Extract the (X, Y) coordinate from the center of the cell holding the provided text.  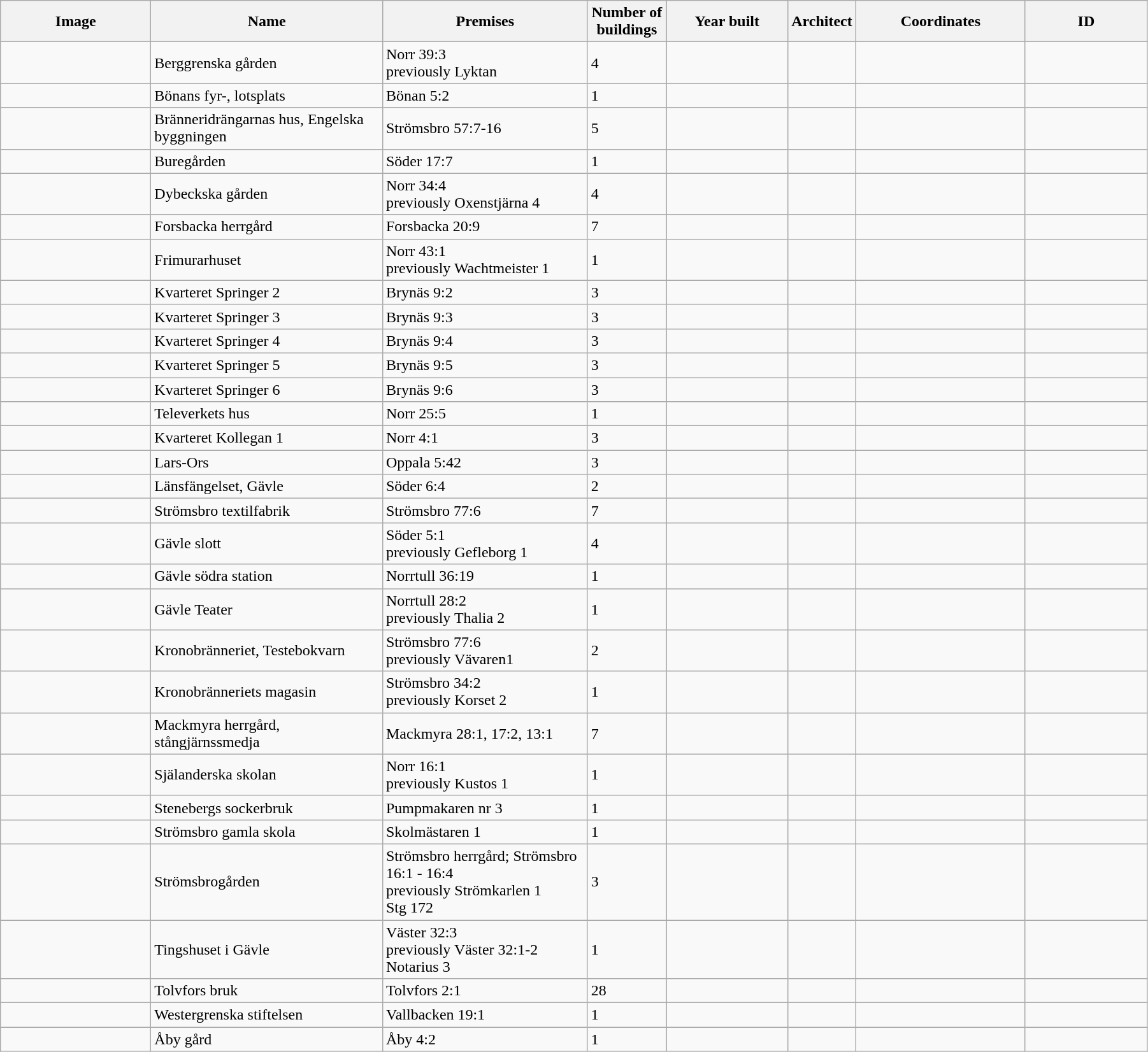
Vallbacken 19:1 (485, 1015)
Oppala 5:42 (485, 462)
Image (76, 22)
Bönan 5:2 (485, 96)
Åby 4:2 (485, 1039)
Bränneridrängarnas hus, Engelska byggningen (267, 129)
Söder 5:1previously Gefleborg 1 (485, 544)
Mackmyra 28:1, 17:2, 13:1 (485, 734)
Lars-Ors (267, 462)
Forsbacka herrgård (267, 227)
Number ofbuildings (627, 22)
Stenebergs sockerbruk (267, 807)
Buregården (267, 161)
Brynäs 9:6 (485, 389)
Norr 39:3previously Lyktan (485, 62)
Strömsbrogården (267, 881)
Televerkets hus (267, 414)
Strömsbro herrgård; Strömsbro 16:1 - 16:4previously Strömkarlen 1Stg 172 (485, 881)
Kronobränneriets magasin (267, 692)
Söder 17:7 (485, 161)
Tolvfors bruk (267, 991)
Gävle södra station (267, 576)
ID (1086, 22)
Strömsbro 57:7-16 (485, 129)
Kvarteret Springer 3 (267, 316)
Frimurarhuset (267, 260)
Architect (822, 22)
5 (627, 129)
Brynäs 9:2 (485, 292)
Norr 25:5 (485, 414)
Brynäs 9:4 (485, 341)
Westergrenska stiftelsen (267, 1015)
Coordinates (940, 22)
Väster 32:3previously Väster 32:1-2Notarius 3 (485, 949)
Dybeckska gården (267, 194)
Skolmästaren 1 (485, 832)
Norr 34:4previously Oxenstjärna 4 (485, 194)
Kvarteret Springer 4 (267, 341)
Year built (728, 22)
Mackmyra herrgård, stångjärnssmedja (267, 734)
Forsbacka 20:9 (485, 227)
Kvarteret Springer 2 (267, 292)
Strömsbro textilfabrik (267, 511)
Kvarteret Springer 5 (267, 365)
Tingshuset i Gävle (267, 949)
Berggrenska gården (267, 62)
Strömsbro 77:6previously Vävaren1 (485, 651)
Söder 6:4 (485, 487)
Strömsbro gamla skola (267, 832)
Tolvfors 2:1 (485, 991)
Norr 16:1previously Kustos 1 (485, 774)
Norrtull 28:2previously Thalia 2 (485, 609)
Gävle Teater (267, 609)
Bönans fyr-, lotsplats (267, 96)
Strömsbro 77:6 (485, 511)
Kvarteret Kollegan 1 (267, 438)
Åby gård (267, 1039)
Brynäs 9:3 (485, 316)
Pumpmakaren nr 3 (485, 807)
Kronobränneriet, Testebokvarn (267, 651)
Själanderska skolan (267, 774)
Strömsbro 34:2previously Korset 2 (485, 692)
Premises (485, 22)
Länsfängelset, Gävle (267, 487)
Kvarteret Springer 6 (267, 389)
Norr 43:1previously Wachtmeister 1 (485, 260)
Norr 4:1 (485, 438)
Name (267, 22)
Norrtull 36:19 (485, 576)
28 (627, 991)
Brynäs 9:5 (485, 365)
Gävle slott (267, 544)
